Pinpoint the cell where the given text exists, returning its [X, Y] midpoint coordinate. 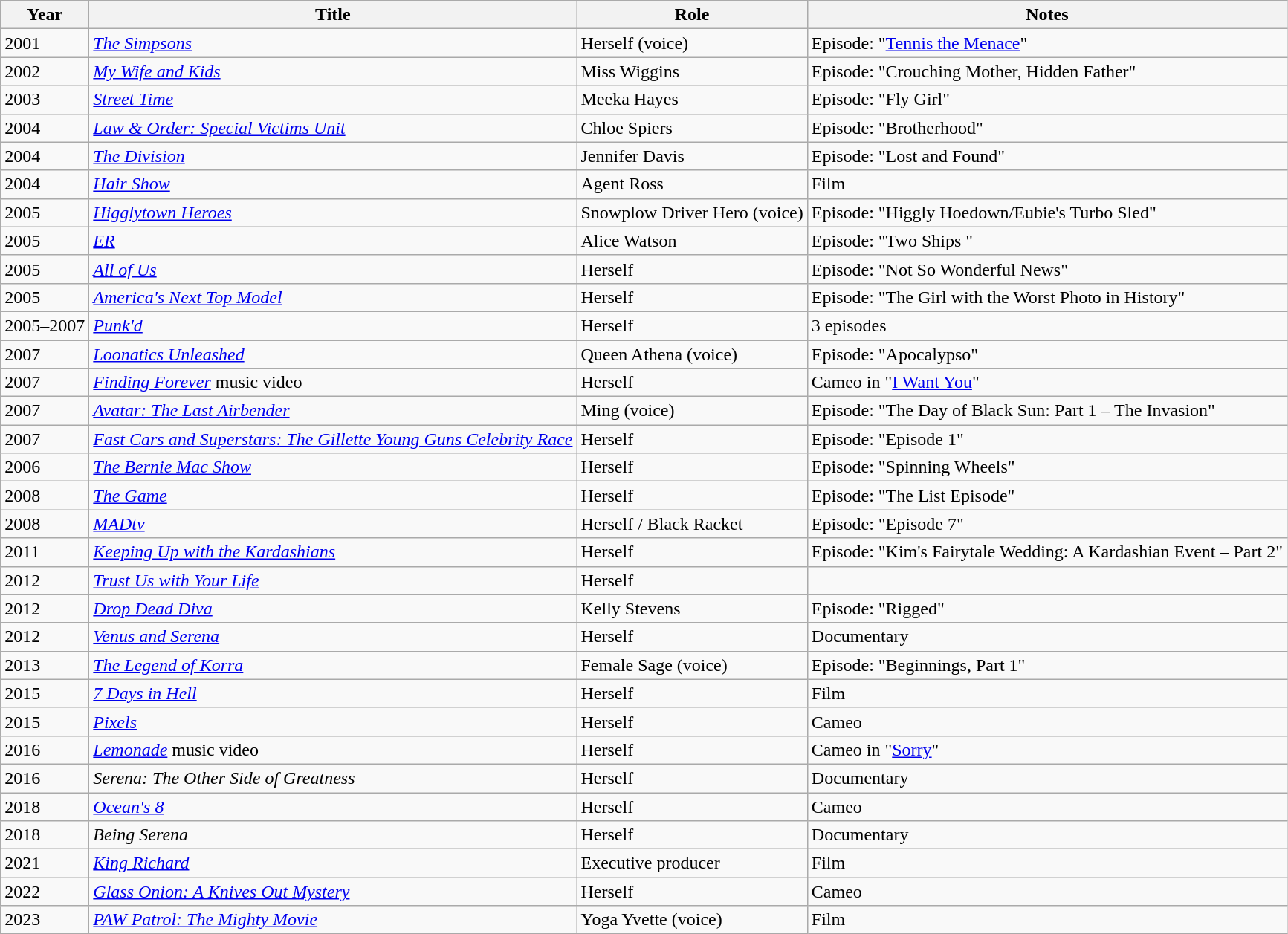
Episode: "Not So Wonderful News" [1046, 269]
Notes [1046, 15]
Episode: "Spinning Wheels" [1046, 467]
2013 [45, 665]
Finding Forever music video [333, 383]
King Richard [333, 863]
Episode: "Lost and Found" [1046, 156]
Trust Us with Your Life [333, 580]
Episode: "Two Ships " [1046, 241]
The Division [333, 156]
Episode: "Higgly Hoedown/Eubie's Turbo Sled" [1046, 213]
Queen Athena (voice) [692, 354]
MADtv [333, 524]
Year [45, 15]
Yoga Yvette (voice) [692, 920]
Hair Show [333, 184]
Miss Wiggins [692, 71]
Street Time [333, 100]
Drop Dead Diva [333, 609]
Cameo in "Sorry" [1046, 750]
Alice Watson [692, 241]
2003 [45, 100]
3 episodes [1046, 325]
The Game [333, 496]
Episode: "Episode 7" [1046, 524]
The Bernie Mac Show [333, 467]
Higglytown Heroes [333, 213]
Venus and Serena [333, 637]
Episode: "Apocalypso" [1046, 354]
2001 [45, 43]
Ming (voice) [692, 411]
2002 [45, 71]
Pixels [333, 721]
2022 [45, 892]
Herself / Black Racket [692, 524]
2006 [45, 467]
Lemonade music video [333, 750]
Episode: "Rigged" [1046, 609]
Chloe Spiers [692, 128]
Jennifer Davis [692, 156]
The Simpsons [333, 43]
Executive producer [692, 863]
Serena: The Other Side of Greatness [333, 778]
The Legend of Korra [333, 665]
Meeka Hayes [692, 100]
ER [333, 241]
Herself (voice) [692, 43]
Fast Cars and Superstars: The Gillette Young Guns Celebrity Race [333, 439]
Loonatics Unleashed [333, 354]
Agent Ross [692, 184]
Episode: "The Day of Black Sun: Part 1 – The Invasion" [1046, 411]
PAW Patrol: The Mighty Movie [333, 920]
2021 [45, 863]
Ocean's 8 [333, 806]
Episode: "The List Episode" [1046, 496]
Female Sage (voice) [692, 665]
Kelly Stevens [692, 609]
Episode: "The Girl with the Worst Photo in History" [1046, 297]
Episode: "Brotherhood" [1046, 128]
Keeping Up with the Kardashians [333, 552]
All of Us [333, 269]
2005–2007 [45, 325]
Episode: "Kim's Fairytale Wedding: A Kardashian Event – Part 2" [1046, 552]
Episode: "Crouching Mother, Hidden Father" [1046, 71]
My Wife and Kids [333, 71]
Being Serena [333, 835]
Title [333, 15]
2011 [45, 552]
Role [692, 15]
America's Next Top Model [333, 297]
Law & Order: Special Victims Unit [333, 128]
Avatar: The Last Airbender [333, 411]
7 Days in Hell [333, 693]
Episode: "Episode 1" [1046, 439]
Glass Onion: A Knives Out Mystery [333, 892]
Punk'd [333, 325]
2023 [45, 920]
Cameo in "I Want You" [1046, 383]
Episode: "Beginnings, Part 1" [1046, 665]
Snowplow Driver Hero (voice) [692, 213]
Episode: "Fly Girl" [1046, 100]
Episode: "Tennis the Menace" [1046, 43]
